Capture the cell that displays the provided text and extract its [x, y] central coordinate. 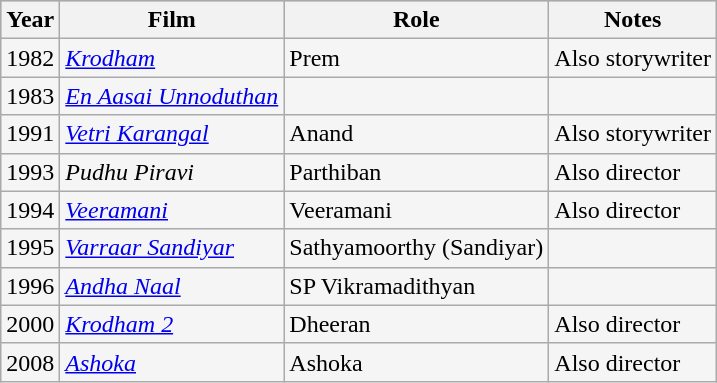
Film [172, 20]
Year [30, 20]
Anand [416, 134]
Role [416, 20]
Krodham 2 [172, 324]
1983 [30, 96]
1982 [30, 58]
Andha Naal [172, 286]
SP Vikramadithyan [416, 286]
1991 [30, 134]
1995 [30, 248]
Sathyamoorthy (Sandiyar) [416, 248]
Vetri Karangal [172, 134]
En Aasai Unnoduthan [172, 96]
Dheeran [416, 324]
2008 [30, 362]
Krodham [172, 58]
Parthiban [416, 172]
Pudhu Piravi [172, 172]
1993 [30, 172]
Varraar Sandiyar [172, 248]
Notes [633, 20]
Prem [416, 58]
2000 [30, 324]
1994 [30, 210]
1996 [30, 286]
